Pinpoint the cell where the given text exists, returning its (X, Y) midpoint coordinate. 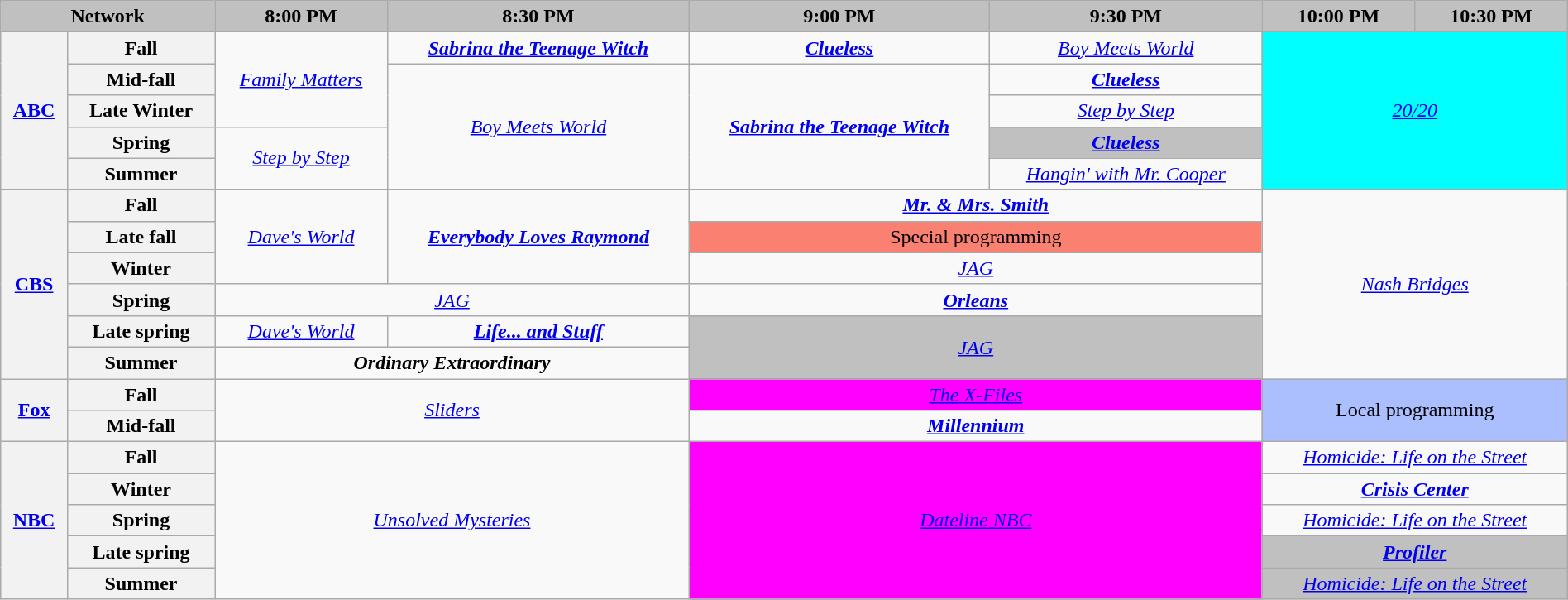
Crisis Center (1414, 489)
8:00 PM (301, 17)
Millennium (976, 426)
10:30 PM (1492, 17)
Life... and Stuff (538, 331)
Late fall (141, 237)
ABC (35, 111)
Mr. & Mrs. Smith (976, 205)
Fox (35, 410)
9:00 PM (839, 17)
CBS (35, 284)
Unsolved Mysteries (452, 521)
Late Winter (141, 111)
Sliders (452, 410)
Everybody Loves Raymond (538, 237)
20/20 (1414, 111)
Profiler (1414, 552)
Network (108, 17)
Hangin' with Mr. Cooper (1126, 174)
The X-Files (976, 395)
Ordinary Extraordinary (452, 362)
Local programming (1414, 410)
Family Matters (301, 79)
Nash Bridges (1414, 284)
10:00 PM (1338, 17)
Dateline NBC (976, 521)
Orleans (976, 300)
NBC (35, 521)
8:30 PM (538, 17)
9:30 PM (1126, 17)
Special programming (976, 237)
